Scan for the cell matching the given text and deliver its (X, Y) coordinate at center. 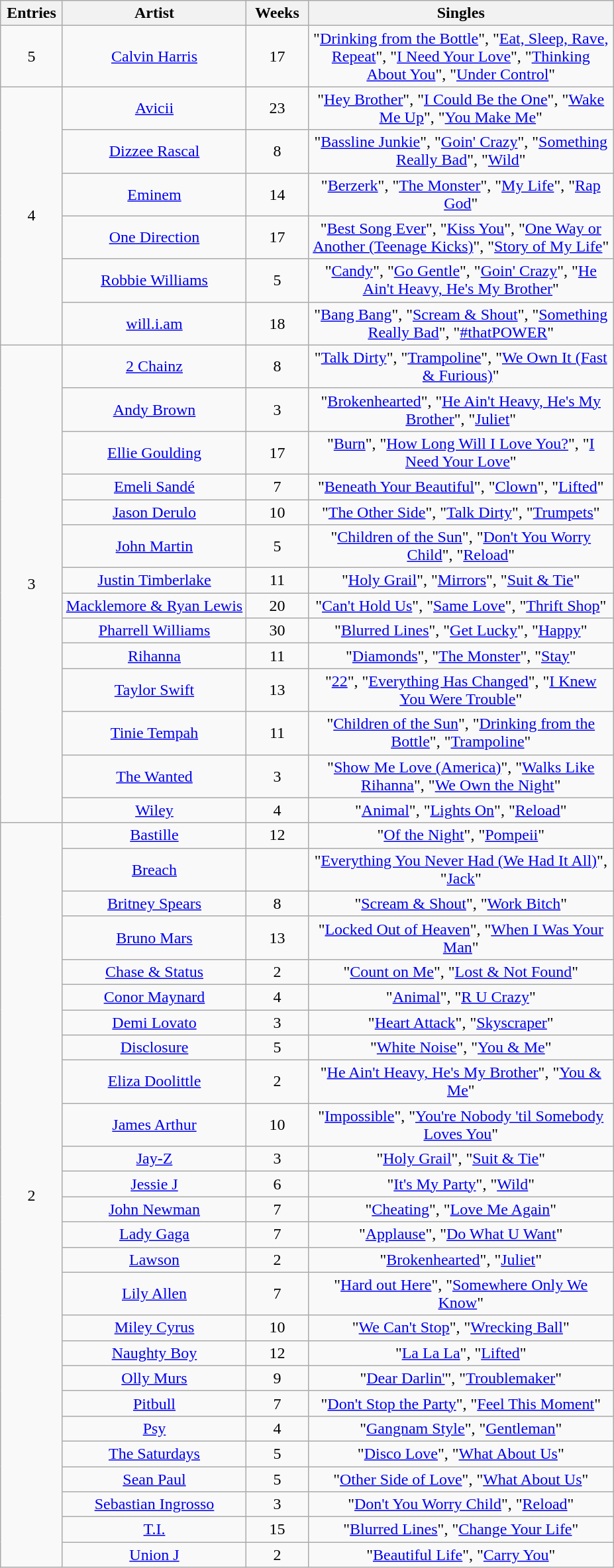
Breach (154, 870)
Olly Murs (154, 1378)
"Children of the Sun", "Don't You Worry Child", "Reload" (461, 547)
"Bang Bang", "Scream & Shout", "Something Really Bad", "#thatPOWER" (461, 323)
Entries (32, 13)
"Don't You Worry Child", "Reload" (461, 1504)
Lily Allen (154, 1293)
James Arthur (154, 1125)
"Berzerk", "The Monster", "My Life", "Rap God" (461, 195)
T.I. (154, 1530)
"Animal", "Lights On", "Reload" (461, 810)
Wiley (154, 810)
Tinie Tempah (154, 733)
Jessie J (154, 1184)
"Of the Night", "Pompeii" (461, 835)
"Hard out Here", "Somewhere Only We Know" (461, 1293)
Pitbull (154, 1403)
Psy (154, 1428)
"Brokenhearted", "Juliet" (461, 1260)
Sean Paul (154, 1479)
Avicii (154, 109)
Calvin Harris (154, 56)
Eliza Doolittle (154, 1082)
Emeli Sandé (154, 486)
Chase & Status (154, 972)
"Best Song Ever", "Kiss You", "One Way or Another (Teenage Kicks)", "Story of My Life" (461, 237)
"Everything You Never Had (We Had It All)", "Jack" (461, 870)
"Holy Grail", "Suit & Tie" (461, 1159)
Bastille (154, 835)
Miley Cyrus (154, 1328)
2 Chainz (154, 367)
Jay-Z (154, 1159)
Demi Lovato (154, 1023)
"Locked Out of Heaven", "When I Was Your Man" (461, 937)
"We Can't Stop", "Wrecking Ball" (461, 1328)
"Blurred Lines", "Get Lucky", "Happy" (461, 631)
23 (278, 109)
Rihanna (154, 656)
"Show Me Love (America)", "Walks Like Rihanna", "We Own the Night" (461, 776)
Ellie Goulding (154, 453)
The Saturdays (154, 1453)
"Heart Attack", "Skyscraper" (461, 1023)
"Disco Love", "What About Us" (461, 1453)
Britney Spears (154, 903)
Naughty Boy (154, 1353)
One Direction (154, 237)
Macklemore & Ryan Lewis (154, 606)
Singles (461, 13)
Andy Brown (154, 409)
"It's My Party", "Wild" (461, 1184)
"Drinking from the Bottle", "Eat, Sleep, Rave, Repeat", "I Need Your Love", "Thinking About You", "Under Control" (461, 56)
"Children of the Sun", "Drinking from the Bottle", "Trampoline" (461, 733)
Disclosure (154, 1048)
20 (278, 606)
"Holy Grail", "Mirrors", "Suit & Tie" (461, 580)
"Gangnam Style", "Gentleman" (461, 1428)
Pharrell Williams (154, 631)
"Beneath Your Beautiful", "Clown", "Lifted" (461, 486)
"Brokenhearted", "He Ain't Heavy, He's My Brother", "Juliet" (461, 409)
"Can't Hold Us", "Same Love", "Thrift Shop" (461, 606)
"Dear Darlin'", "Troublemaker" (461, 1378)
will.i.am (154, 323)
30 (278, 631)
"Burn", "How Long Will I Love You?", "I Need Your Love" (461, 453)
Justin Timberlake (154, 580)
"Beautiful Life", "Carry You" (461, 1555)
"Cheating", "Love Me Again" (461, 1209)
John Newman (154, 1209)
Jason Derulo (154, 512)
Sebastian Ingrosso (154, 1504)
"The Other Side", "Talk Dirty", "Trumpets" (461, 512)
"Animal", "R U Crazy" (461, 997)
"Hey Brother", "I Could Be the One", "Wake Me Up", "You Make Me" (461, 109)
Conor Maynard (154, 997)
18 (278, 323)
"Other Side of Love", "What About Us" (461, 1479)
"La La La", "Lifted" (461, 1353)
"Scream & Shout", "Work Bitch" (461, 903)
"Diamonds", "The Monster", "Stay" (461, 656)
"Applause", "Do What U Want" (461, 1234)
6 (278, 1184)
Union J (154, 1555)
Eminem (154, 195)
John Martin (154, 547)
"Talk Dirty", "Trampoline", "We Own It (Fast & Furious)" (461, 367)
Taylor Swift (154, 690)
"Bassline Junkie", "Goin' Crazy", "Something Really Bad", "Wild" (461, 151)
"He Ain't Heavy, He's My Brother", "You & Me" (461, 1082)
Lawson (154, 1260)
Bruno Mars (154, 937)
"Impossible", "You're Nobody 'til Somebody Loves You" (461, 1125)
"White Noise", "You & Me" (461, 1048)
"Don't Stop the Party", "Feel This Moment" (461, 1403)
9 (278, 1378)
"Candy", "Go Gentle", "Goin' Crazy", "He Ain't Heavy, He's My Brother" (461, 281)
"Count on Me", "Lost & Not Found" (461, 972)
Dizzee Rascal (154, 151)
Robbie Williams (154, 281)
"22", "Everything Has Changed", "I Knew You Were Trouble" (461, 690)
14 (278, 195)
The Wanted (154, 776)
Artist (154, 13)
"Blurred Lines", "Change Your Life" (461, 1530)
Lady Gaga (154, 1234)
15 (278, 1530)
Weeks (278, 13)
